Determine the [X, Y] coordinate at the center of the cell enclosing the given text.  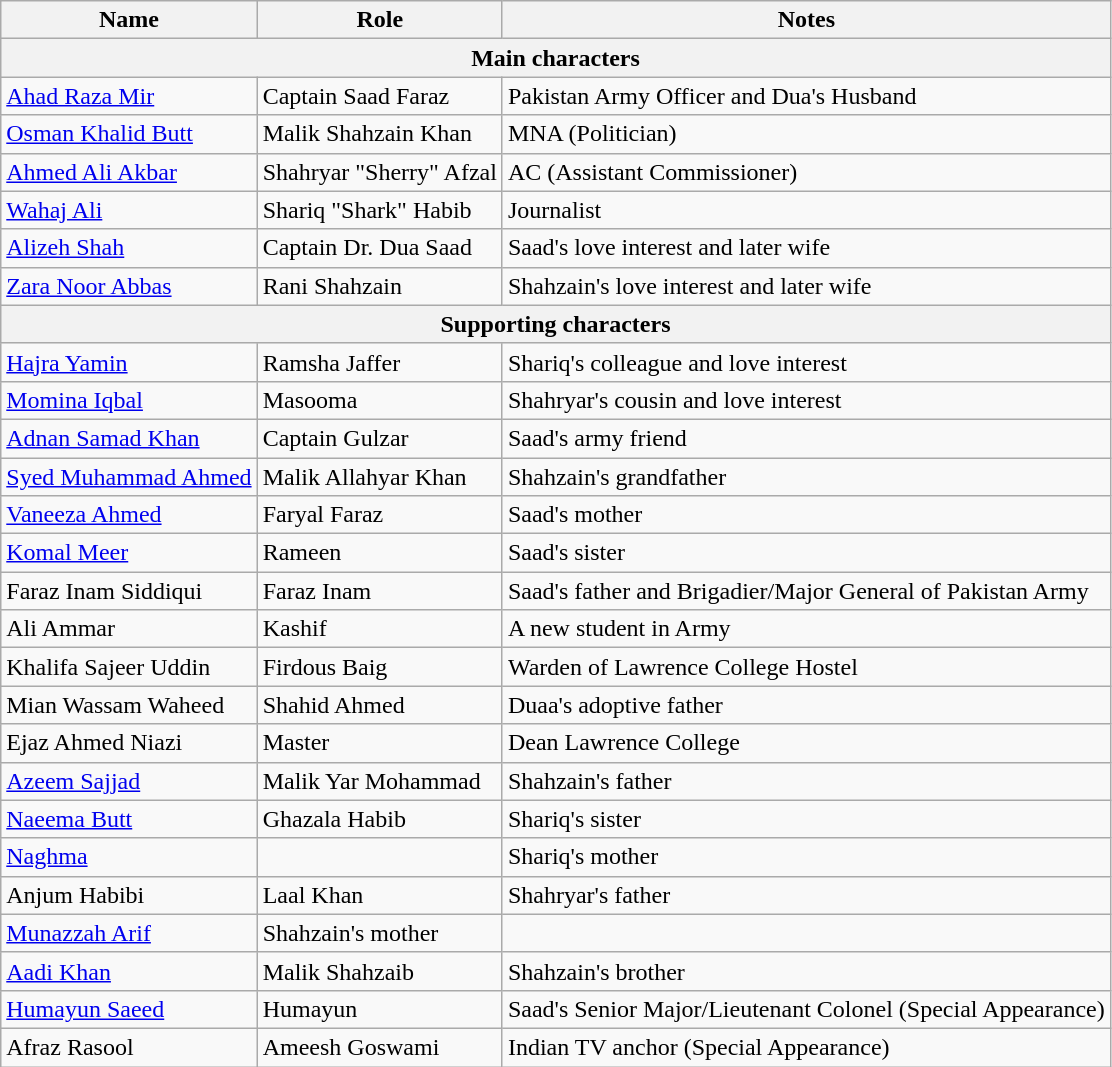
Saad's Senior Major/Lieutenant Colonel (Special Appearance) [806, 1009]
Captain Saad Faraz [380, 96]
MNA (Politician) [806, 134]
Ejaz Ahmed Niazi [129, 743]
Shahzain's love interest and later wife [806, 286]
Supporting characters [556, 324]
Humayun [380, 1009]
Malik Allahyar Khan [380, 477]
AC (Assistant Commissioner) [806, 172]
Azeem Sajjad [129, 781]
Khalifa Sajeer Uddin [129, 667]
Indian TV anchor (Special Appearance) [806, 1047]
Shahzain's brother [806, 971]
Master [380, 743]
Shahzain's grandfather [806, 477]
Naeema Butt [129, 819]
Pakistan Army Officer and Dua's Husband [806, 96]
Warden of Lawrence College Hostel [806, 667]
Main characters [556, 58]
Laal Khan [380, 895]
Momina Iqbal [129, 400]
Journalist [806, 210]
Syed Muhammad Ahmed [129, 477]
A new student in Army [806, 629]
Shariq's sister [806, 819]
Aadi Khan [129, 971]
Shariq's mother [806, 857]
Saad's mother [806, 515]
Captain Dr. Dua Saad [380, 248]
Shahzain's mother [380, 933]
Saad's father and Brigadier/Major General of Pakistan Army [806, 591]
Duaa's adoptive father [806, 705]
Ramsha Jaffer [380, 362]
Rameen [380, 553]
Ali Ammar [129, 629]
Saad's sister [806, 553]
Shahzain's father [806, 781]
Komal Meer [129, 553]
Malik Shahzain Khan [380, 134]
Ghazala Habib [380, 819]
Faraz Inam Siddiqui [129, 591]
Afraz Rasool [129, 1047]
Malik Yar Mohammad [380, 781]
Anjum Habibi [129, 895]
Shahryar's father [806, 895]
Kashif [380, 629]
Hajra Yamin [129, 362]
Faryal Faraz [380, 515]
Ahmed Ali Akbar [129, 172]
Mian Wassam Waheed [129, 705]
Captain Gulzar [380, 438]
Ameesh Goswami [380, 1047]
Notes [806, 20]
Shariq's colleague and love interest [806, 362]
Masooma [380, 400]
Rani Shahzain [380, 286]
Dean Lawrence College [806, 743]
Firdous Baig [380, 667]
Shahid Ahmed [380, 705]
Role [380, 20]
Saad's love interest and later wife [806, 248]
Vaneeza Ahmed [129, 515]
Saad's army friend [806, 438]
Ahad Raza Mir [129, 96]
Shahryar's cousin and love interest [806, 400]
Faraz Inam [380, 591]
Shahryar "Sherry" Afzal [380, 172]
Wahaj Ali [129, 210]
Shariq "Shark" Habib [380, 210]
Adnan Samad Khan [129, 438]
Zara Noor Abbas [129, 286]
Munazzah Arif [129, 933]
Humayun Saeed [129, 1009]
Name [129, 20]
Alizeh Shah [129, 248]
Naghma [129, 857]
Malik Shahzaib [380, 971]
Osman Khalid Butt [129, 134]
